Pinpoint the cell where the given text exists, returning its [X, Y] midpoint coordinate. 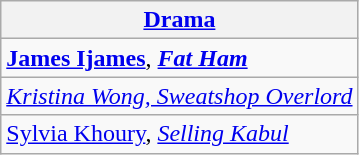
Kristina Wong, Sweatshop Overlord [180, 96]
James Ijames, Fat Ham [180, 58]
Drama [180, 20]
Sylvia Khoury, Selling Kabul [180, 134]
